Provide the (X, Y) coordinate of the cell's center where the given text is located.  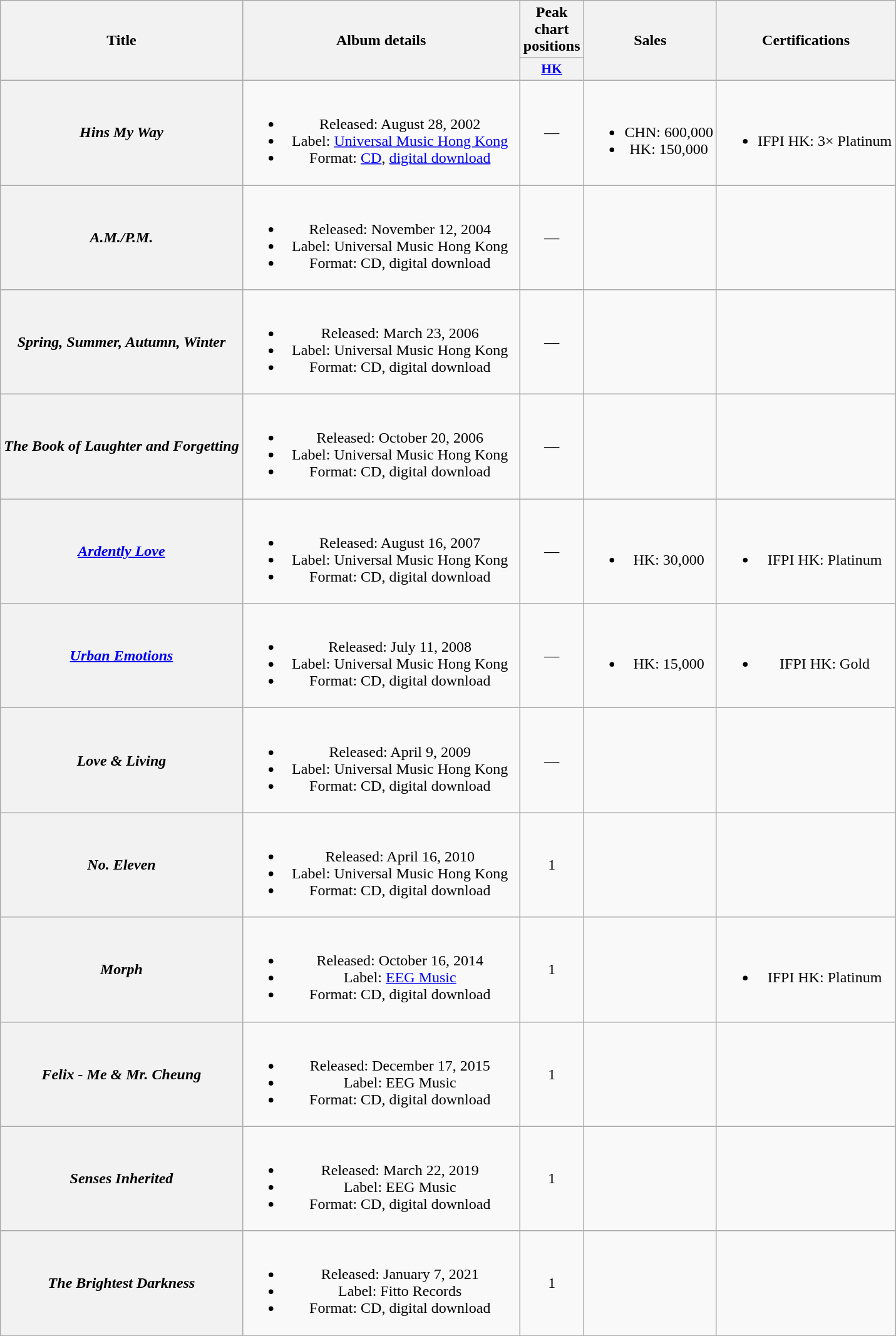
Released: August 28, 2002Label: Universal Music Hong KongFormat: CD, digital download (381, 133)
Certifications (805, 41)
CHN: 600,000HK: 150,000 (650, 133)
Peak chart positions (552, 29)
Released: March 22, 2019Label: EEG MusicFormat: CD, digital download (381, 1178)
Released: July 11, 2008Label: Universal Music Hong KongFormat: CD, digital download (381, 656)
Released: April 9, 2009Label: Universal Music Hong KongFormat: CD, digital download (381, 760)
HK (552, 69)
HK: 30,000 (650, 551)
IFPI HK: 3× Platinum (805, 133)
Love & Living (121, 760)
Morph (121, 969)
Title (121, 41)
Released: October 16, 2014Label: EEG MusicFormat: CD, digital download (381, 969)
Ardently Love (121, 551)
Released: October 20, 2006Label: Universal Music Hong KongFormat: CD, digital download (381, 447)
Released: November 12, 2004Label: Universal Music Hong KongFormat: CD, digital download (381, 238)
A.M./P.M. (121, 238)
Senses Inherited (121, 1178)
The Book of Laughter and Forgetting (121, 447)
HK: 15,000 (650, 656)
Urban Emotions (121, 656)
Spring, Summer, Autumn, Winter (121, 342)
Released: December 17, 2015Label: EEG MusicFormat: CD, digital download (381, 1074)
No. Eleven (121, 865)
Released: August 16, 2007Label: Universal Music Hong KongFormat: CD, digital download (381, 551)
IFPI HK: Gold (805, 656)
Album details (381, 41)
Released: January 7, 2021Label: Fitto RecordsFormat: CD, digital download (381, 1283)
Released: April 16, 2010Label: Universal Music Hong KongFormat: CD, digital download (381, 865)
Hins My Way (121, 133)
Released: March 23, 2006Label: Universal Music Hong KongFormat: CD, digital download (381, 342)
Felix - Me & Mr. Cheung (121, 1074)
Sales (650, 41)
The Brightest Darkness (121, 1283)
